Pinpoint the cell where the given text exists, returning its (x, y) midpoint coordinate. 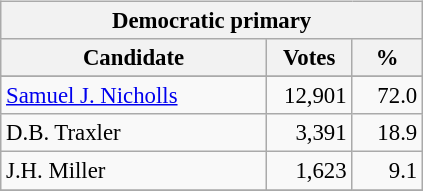
D.B. Traxler (134, 133)
1,623 (309, 171)
Votes (309, 58)
12,901 (309, 96)
% (388, 58)
Candidate (134, 58)
3,391 (309, 133)
J.H. Miller (134, 171)
Democratic primary (212, 21)
9.1 (388, 171)
Samuel J. Nicholls (134, 96)
18.9 (388, 133)
72.0 (388, 96)
